Pinpoint the cell where the given text exists, returning its (X, Y) midpoint coordinate. 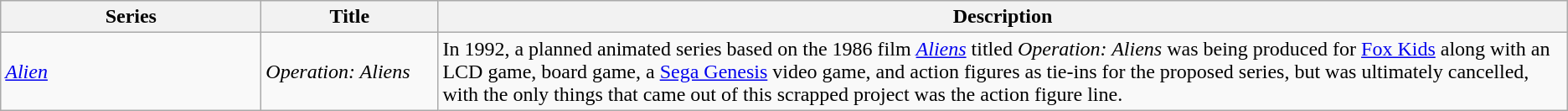
Alien (131, 71)
Description (1003, 17)
Title (350, 17)
Series (131, 17)
Operation: Aliens (350, 71)
